Scan for the cell matching the given text and deliver its (X, Y) coordinate at center. 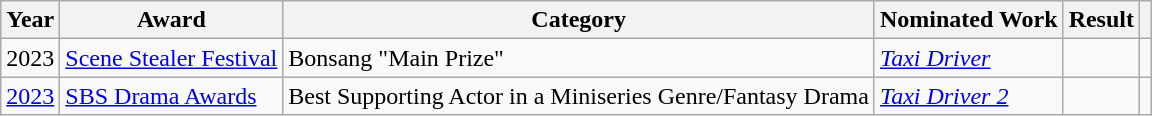
Year (30, 20)
Taxi Driver 2 (968, 96)
Category (579, 20)
Result (1101, 20)
Award (172, 20)
Bonsang "Main Prize" (579, 58)
Best Supporting Actor in a Miniseries Genre/Fantasy Drama (579, 96)
Scene Stealer Festival (172, 58)
Nominated Work (968, 20)
Taxi Driver (968, 58)
SBS Drama Awards (172, 96)
